From the cell containing the given text, extract its center point as (x, y) coordinate. 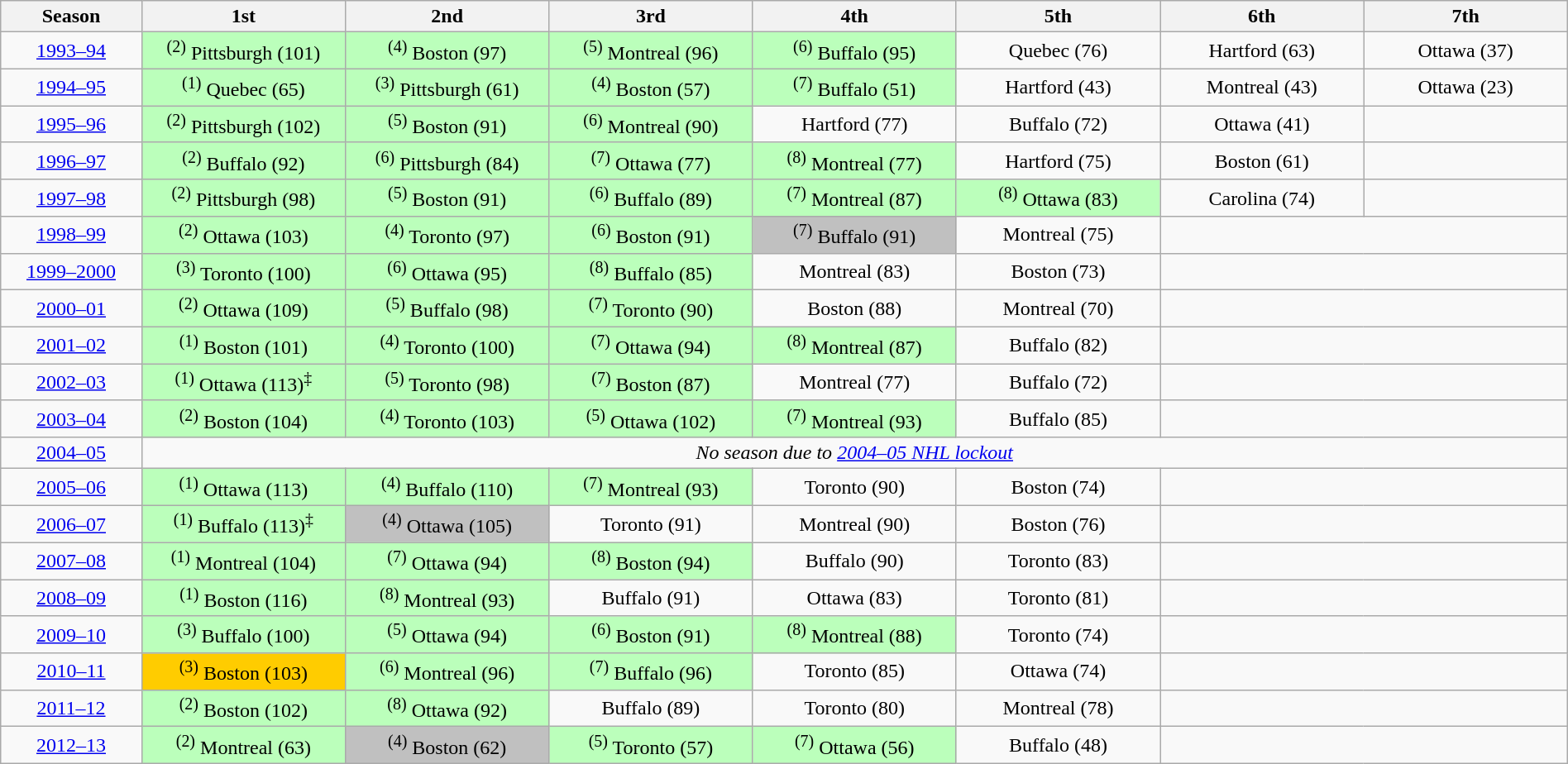
(1) Ottawa (113) (243, 488)
(5) Ottawa (94) (447, 635)
Ottawa (37) (1465, 51)
Ottawa (74) (1058, 671)
Buffalo (91) (651, 599)
(1) Boston (116) (243, 599)
Toronto (81) (1058, 599)
Toronto (90) (854, 488)
(5) Toronto (98) (447, 382)
(8) Montreal (87) (854, 346)
(4) Toronto (103) (447, 418)
Hartford (75) (1058, 160)
2006–07 (71, 524)
(4) Boston (97) (447, 51)
(2) Montreal (63) (243, 746)
2nd (447, 17)
(7) Buffalo (96) (651, 671)
(8) Montreal (93) (447, 599)
(6) Montreal (90) (651, 124)
(7) Toronto (90) (651, 309)
(1) Boston (101) (243, 346)
Carolina (74) (1262, 198)
(8) Buffalo (85) (651, 271)
(2) Boston (104) (243, 418)
(3) Toronto (100) (243, 271)
Quebec (76) (1058, 51)
Hartford (43) (1058, 88)
7th (1465, 17)
2007–08 (71, 561)
Buffalo (82) (1058, 346)
5th (1058, 17)
6th (1262, 17)
Ottawa (41) (1262, 124)
Ottawa (83) (854, 599)
(7) Montreal (87) (854, 198)
(8) Montreal (88) (854, 635)
(6) Ottawa (95) (447, 271)
2010–11 (71, 671)
(7) Boston (87) (651, 382)
1994–95 (71, 88)
(3) Buffalo (100) (243, 635)
(1) Quebec (65) (243, 88)
(7) Buffalo (91) (854, 235)
(1) Ottawa (113)‡ (243, 382)
Montreal (78) (1058, 708)
1998–99 (71, 235)
(4) Ottawa (105) (447, 524)
1999–2000 (71, 271)
Buffalo (89) (651, 708)
(5) Ottawa (102) (651, 418)
(1) Montreal (104) (243, 561)
Ottawa (23) (1465, 88)
Hartford (63) (1262, 51)
4th (854, 17)
Boston (73) (1058, 271)
1996–97 (71, 160)
Buffalo (85) (1058, 418)
(5) Toronto (57) (651, 746)
(6) Montreal (96) (447, 671)
(7) Ottawa (56) (854, 746)
(2) Pittsburgh (101) (243, 51)
1993–94 (71, 51)
Buffalo (48) (1058, 746)
(4) Boston (57) (651, 88)
Boston (88) (854, 309)
1997–98 (71, 198)
2004–05 (71, 453)
Boston (76) (1058, 524)
(6) Buffalo (89) (651, 198)
(5) Montreal (96) (651, 51)
(4) Toronto (97) (447, 235)
(8) Ottawa (83) (1058, 198)
Toronto (83) (1058, 561)
Montreal (75) (1058, 235)
(3) Pittsburgh (61) (447, 88)
Toronto (74) (1058, 635)
(6) Pittsburgh (84) (447, 160)
Season (71, 17)
(5) Buffalo (98) (447, 309)
2000–01 (71, 309)
Toronto (85) (854, 671)
3rd (651, 17)
(7) Ottawa (77) (651, 160)
Montreal (43) (1262, 88)
2011–12 (71, 708)
(2) Ottawa (103) (243, 235)
Buffalo (90) (854, 561)
(8) Boston (94) (651, 561)
(1) Buffalo (113)‡ (243, 524)
Montreal (90) (854, 524)
No season due to 2004–05 NHL lockout (854, 453)
2005–06 (71, 488)
(2) Boston (102) (243, 708)
(4) Toronto (100) (447, 346)
1st (243, 17)
Boston (74) (1058, 488)
Toronto (80) (854, 708)
2009–10 (71, 635)
(7) Buffalo (51) (854, 88)
(4) Buffalo (110) (447, 488)
(8) Ottawa (92) (447, 708)
(2) Pittsburgh (98) (243, 198)
Montreal (70) (1058, 309)
Hartford (77) (854, 124)
(2) Ottawa (109) (243, 309)
(3) Boston (103) (243, 671)
1995–96 (71, 124)
(6) Buffalo (95) (854, 51)
Montreal (83) (854, 271)
(2) Pittsburgh (102) (243, 124)
2003–04 (71, 418)
2008–09 (71, 599)
(8) Montreal (77) (854, 160)
2012–13 (71, 746)
Montreal (77) (854, 382)
Boston (61) (1262, 160)
2002–03 (71, 382)
(4) Boston (62) (447, 746)
2001–02 (71, 346)
(2) Buffalo (92) (243, 160)
Toronto (91) (651, 524)
